Determine the (X, Y) coordinate at the center of the cell enclosing the given text.  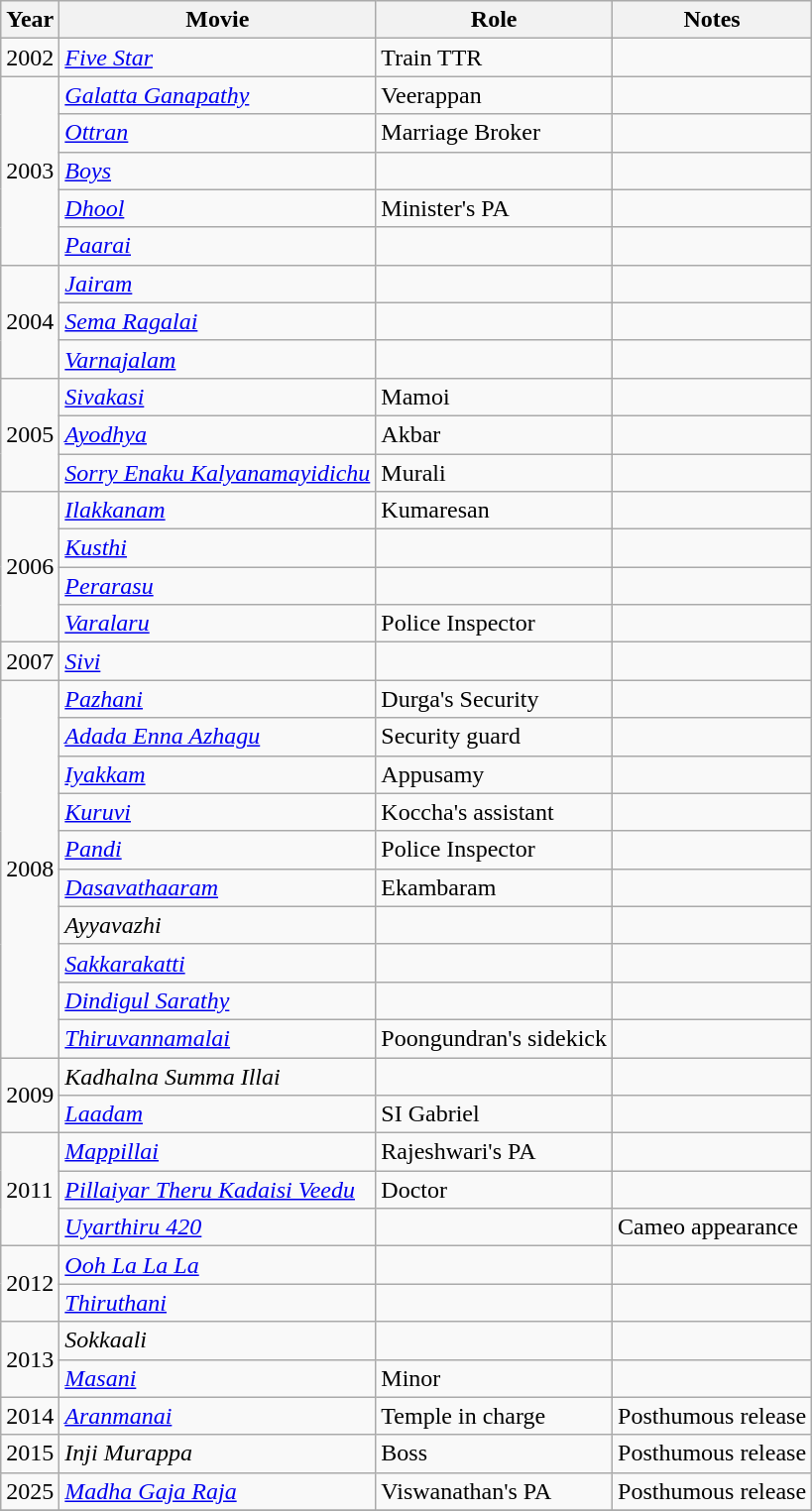
Pazhani (218, 699)
2014 (30, 1416)
Dhool (218, 208)
Akbar (494, 434)
Ekambaram (494, 887)
Sema Ragalai (218, 321)
Galatta Ganapathy (218, 95)
Kusthi (218, 548)
Madha Gaja Raja (218, 1491)
Thiruthani (218, 1303)
Masani (218, 1378)
Ayodhya (218, 434)
Kuruvi (218, 812)
Adada Enna Azhagu (218, 737)
Kumaresan (494, 511)
Inji Murappa (218, 1453)
Boss (494, 1453)
2012 (30, 1284)
Train TTR (494, 58)
Sorry Enaku Kalyanamayidichu (218, 473)
2008 (30, 869)
Sakkarakatti (218, 963)
Aranmanai (218, 1416)
Paarai (218, 246)
2009 (30, 1095)
Role (494, 20)
Kadhalna Summa Illai (218, 1076)
2004 (30, 321)
2006 (30, 567)
Ottran (218, 133)
Rajeshwari's PA (494, 1152)
Mamoi (494, 397)
Poongundran's sidekick (494, 1038)
2011 (30, 1190)
Cameo appearance (712, 1227)
Varalaru (218, 624)
2005 (30, 434)
Ilakkanam (218, 511)
Pillaiyar Theru Kadaisi Veedu (218, 1190)
2013 (30, 1359)
Security guard (494, 737)
Murali (494, 473)
2002 (30, 58)
Koccha's assistant (494, 812)
Minister's PA (494, 208)
Jairam (218, 284)
Marriage Broker (494, 133)
Thiruvannamalai (218, 1038)
Minor (494, 1378)
Doctor (494, 1190)
2015 (30, 1453)
Perarasu (218, 586)
SI Gabriel (494, 1114)
Durga's Security (494, 699)
Ayyavazhi (218, 925)
Movie (218, 20)
Dasavathaaram (218, 887)
Ooh La La La (218, 1265)
Varnajalam (218, 359)
Five Star (218, 58)
Veerappan (494, 95)
Year (30, 20)
Sivi (218, 661)
Notes (712, 20)
Appusamy (494, 774)
Temple in charge (494, 1416)
Sivakasi (218, 397)
Iyakkam (218, 774)
Boys (218, 171)
2025 (30, 1491)
2003 (30, 171)
Dindigul Sarathy (218, 1000)
Laadam (218, 1114)
Pandi (218, 850)
Viswanathan's PA (494, 1491)
Uyarthiru 420 (218, 1227)
Sokkaali (218, 1340)
2007 (30, 661)
Mappillai (218, 1152)
